Identify which cell holds the provided text, then report its (X, Y) central coordinate. 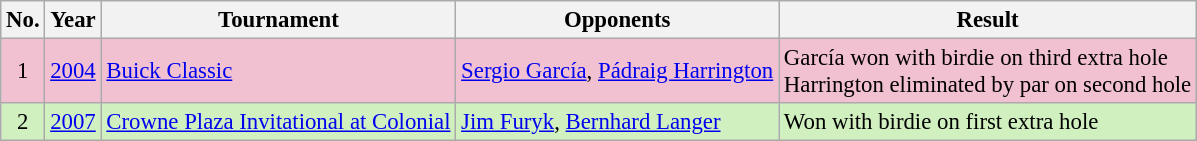
Buick Classic (278, 72)
Crowne Plaza Invitational at Colonial (278, 122)
Result (988, 20)
Opponents (618, 20)
Won with birdie on first extra hole (988, 122)
García won with birdie on third extra holeHarrington eliminated by par on second hole (988, 72)
Year (73, 20)
Jim Furyk, Bernhard Langer (618, 122)
2004 (73, 72)
Sergio García, Pádraig Harrington (618, 72)
No. (23, 20)
Tournament (278, 20)
2007 (73, 122)
1 (23, 72)
2 (23, 122)
